Search for the cell housing the specified text and yield its (x, y) center coordinate. 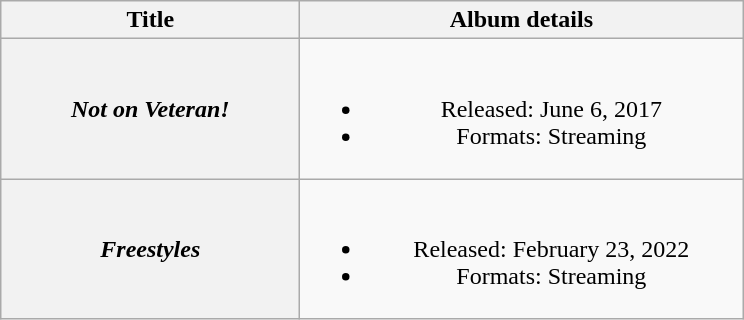
Freestyles (150, 249)
Album details (522, 20)
Title (150, 20)
Not on Veteran! (150, 109)
Released: June 6, 2017Formats: Streaming (522, 109)
Released: February 23, 2022Formats: Streaming (522, 249)
